From the cell containing the given text, extract its center point as [X, Y] coordinate. 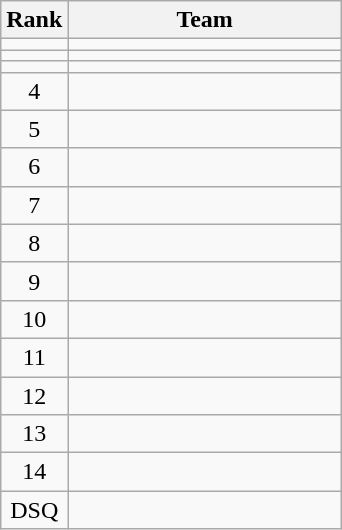
5 [34, 129]
Team [205, 20]
10 [34, 319]
DSQ [34, 510]
13 [34, 434]
Rank [34, 20]
11 [34, 357]
4 [34, 91]
6 [34, 167]
7 [34, 205]
9 [34, 281]
14 [34, 472]
8 [34, 243]
12 [34, 395]
